Identify which cell holds the provided text, then report its [x, y] central coordinate. 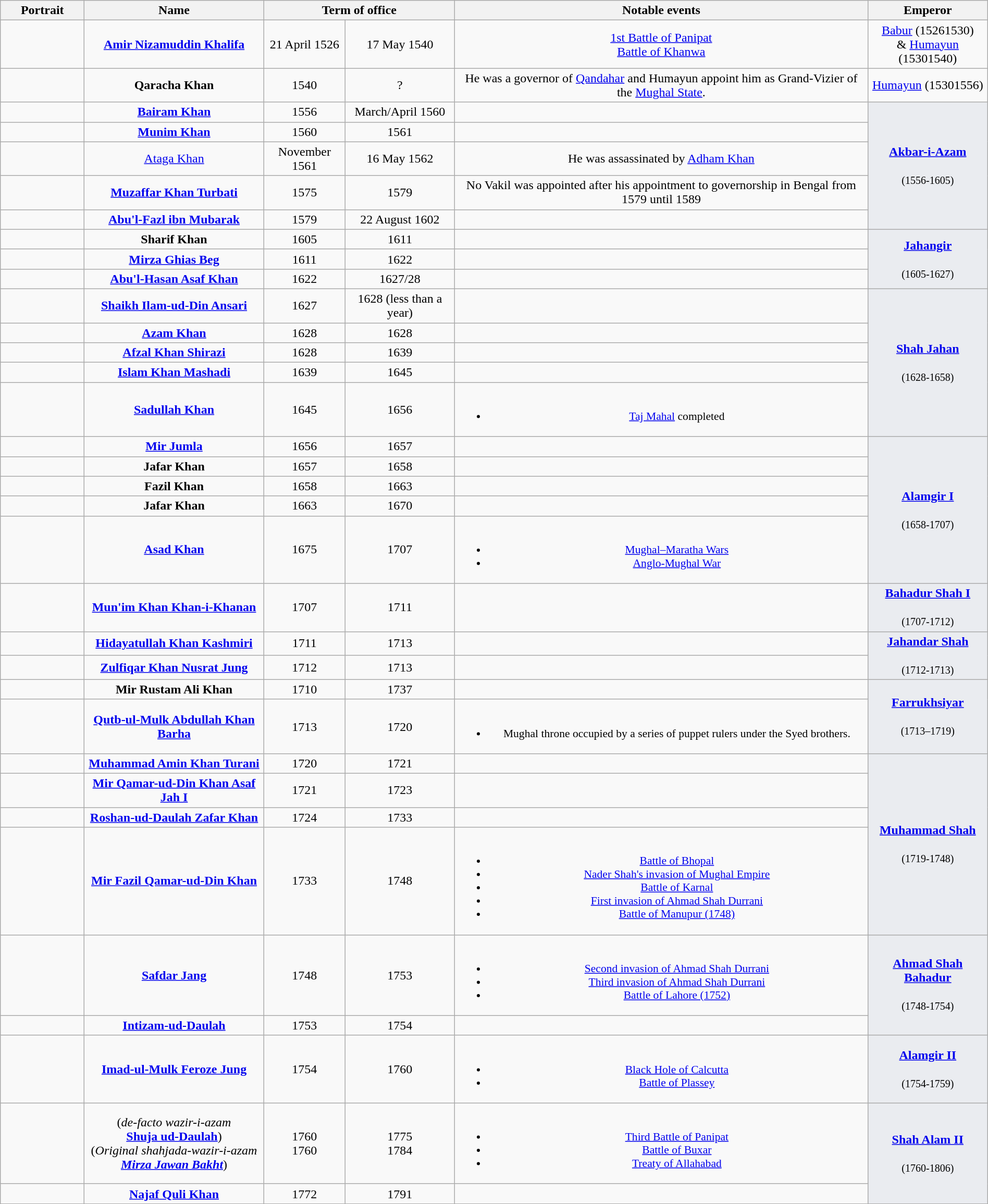
Najaf Quli Khan [174, 1194]
Zulfiqar Khan Nusrat Jung [174, 667]
He was assassinated by Adham Khan [661, 158]
17601760 [304, 1143]
Sharif Khan [174, 239]
1712 [304, 667]
? [400, 85]
1627/28 [400, 279]
Munim Khan [174, 132]
21 April 1526 [304, 44]
1628 (less than a year) [400, 305]
1st Battle of PanipatBattle of Khanwa [661, 44]
1605 [304, 239]
17 May 1540 [400, 44]
Mir Fazil Qamar-ud-Din Khan [174, 881]
1791 [400, 1194]
Muhammad Amin Khan Turani [174, 764]
Mir Rustam Ali Khan [174, 689]
1710 [304, 689]
1556 [304, 112]
Alamgir I(1658-1707) [928, 510]
Imad-ul-Mulk Feroze Jung [174, 1069]
Mun'im Khan Khan-i-Khanan [174, 607]
Taj Mahal completed [661, 409]
Abu'l-Fazl ibn Mubarak [174, 219]
Qaracha Khan [174, 85]
Notable events [661, 10]
Ataga Khan [174, 158]
Hidayatullah Khan Kashmiri [174, 643]
Roshan-ud-Daulah Zafar Khan [174, 817]
Islam Khan Mashadi [174, 373]
Jahandar Shah(1712-1713) [928, 655]
Sadullah Khan [174, 409]
Jahangir(1605-1627) [928, 259]
Mughal–Maratha WarsAnglo-Mughal War [661, 550]
Mir Jumla [174, 446]
Shah Alam II(1760-1806) [928, 1153]
Asad Khan [174, 550]
Muzaffar Khan Turbati [174, 193]
Fazil Khan [174, 486]
(de-facto wazir-i-azamShuja ud-Daulah)(Original shahjada-wazir-i-azamMirza Jawan Bakht) [174, 1143]
Emperor [928, 10]
Third Battle of PanipatBattle of BuxarTreaty of Allahabad [661, 1143]
1560 [304, 132]
1627 [304, 305]
1561 [400, 132]
Mirza Ghias Beg [174, 259]
Second invasion of Ahmad Shah DurraniThird invasion of Ahmad Shah DurraniBattle of Lahore (1752) [661, 975]
1760 [400, 1069]
Azam Khan [174, 333]
1724 [304, 817]
Alamgir II(1754-1759) [928, 1069]
Afzal Khan Shirazi [174, 353]
November 1561 [304, 158]
Amir Nizamuddin Khalifa [174, 44]
1540 [304, 85]
Humayun (15301556) [928, 85]
Akbar-i-Azam(1556-1605) [928, 166]
Portrait [43, 10]
1737 [400, 689]
Ahmad Shah Bahadur(1748-1754) [928, 985]
Farrukhsiyar(1713–1719) [928, 716]
1772 [304, 1194]
He was a governor of Qandahar and Humayun appoint him as Grand-Vizier of the Mughal State. [661, 85]
Abu'l-Hasan Asaf Khan [174, 279]
1675 [304, 550]
Black Hole of CalcuttaBattle of Plassey [661, 1069]
17751784 [400, 1143]
1575 [304, 193]
Bairam Khan [174, 112]
Muhammad Shah(1719-1748) [928, 844]
1670 [400, 506]
1723 [400, 791]
Qutb-ul-Mulk Abdullah Khan Barha [174, 726]
Babur (15261530)& Humayun (15301540) [928, 44]
Shah Jahan(1628-1658) [928, 363]
Battle of BhopalNader Shah's invasion of Mughal EmpireBattle of KarnalFirst invasion of Ahmad Shah DurraniBattle of Manupur (1748) [661, 881]
16 May 1562 [400, 158]
Shaikh Ilam-ud-Din Ansari [174, 305]
22 August 1602 [400, 219]
No Vakil was appointed after his appointment to governorship in Bengal from 1579 until 1589 [661, 193]
Mughal throne occupied by a series of puppet rulers under the Syed brothers. [661, 726]
Safdar Jang [174, 975]
Name [174, 10]
Term of office [359, 10]
Mir Qamar-ud-Din Khan Asaf Jah I [174, 791]
March/April 1560 [400, 112]
Bahadur Shah I(1707-1712) [928, 607]
Intizam-ud-Daulah [174, 1025]
